Search for the cell housing the specified text and yield its (X, Y) center coordinate. 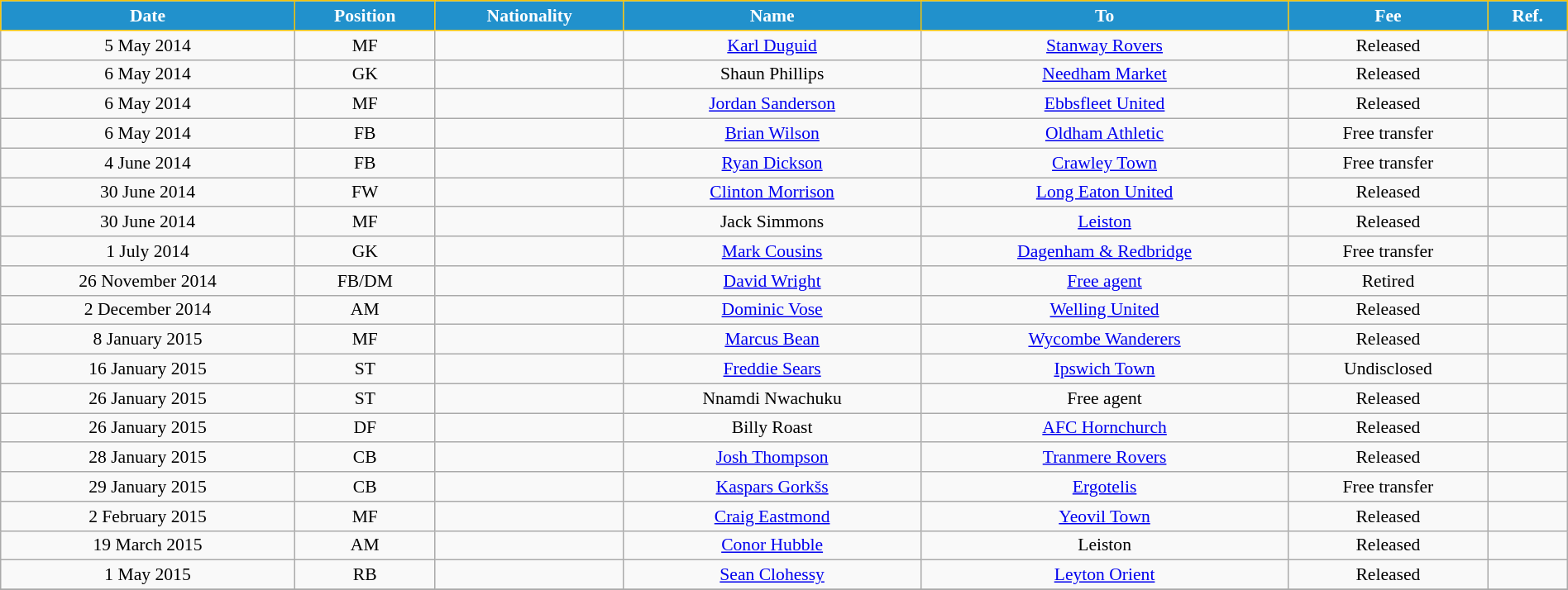
Retired (1388, 281)
Ryan Dickson (772, 163)
David Wright (772, 281)
Fee (1388, 16)
Clinton Morrison (772, 193)
Shaun Phillips (772, 74)
16 January 2015 (148, 369)
Date (148, 16)
Welling United (1105, 310)
19 March 2015 (148, 545)
FB/DM (365, 281)
Ergotelis (1105, 487)
28 January 2015 (148, 458)
Undisclosed (1388, 369)
29 January 2015 (148, 487)
Freddie Sears (772, 369)
Sean Clohessy (772, 575)
Wycombe Wanderers (1105, 340)
26 November 2014 (148, 281)
Tranmere Rovers (1105, 458)
Marcus Bean (772, 340)
Long Eaton United (1105, 193)
Dominic Vose (772, 310)
FW (365, 193)
Jordan Sanderson (772, 104)
Ipswich Town (1105, 369)
Kaspars Gorkšs (772, 487)
DF (365, 428)
Nnamdi Nwachuku (772, 398)
Mark Cousins (772, 251)
Nationality (529, 16)
1 July 2014 (148, 251)
To (1105, 16)
Stanway Rovers (1105, 45)
Billy Roast (772, 428)
Ebbsfleet United (1105, 104)
5 May 2014 (148, 45)
Conor Hubble (772, 545)
8 January 2015 (148, 340)
Ref. (1527, 16)
Crawley Town (1105, 163)
1 May 2015 (148, 575)
Needham Market (1105, 74)
Jack Simmons (772, 222)
AFC Hornchurch (1105, 428)
Leyton Orient (1105, 575)
Name (772, 16)
Craig Eastmond (772, 516)
Karl Duguid (772, 45)
Position (365, 16)
Brian Wilson (772, 134)
RB (365, 575)
Oldham Athletic (1105, 134)
2 February 2015 (148, 516)
Yeovil Town (1105, 516)
2 December 2014 (148, 310)
Josh Thompson (772, 458)
4 June 2014 (148, 163)
Dagenham & Redbridge (1105, 251)
